Search for the cell housing the specified text and yield its [x, y] center coordinate. 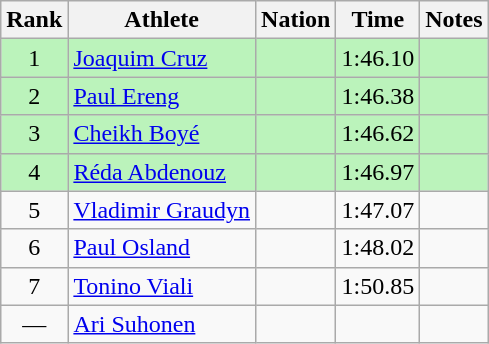
Nation [296, 20]
1:46.62 [378, 134]
1:46.38 [378, 96]
7 [34, 286]
— [34, 324]
3 [34, 134]
1:47.07 [378, 210]
Vladimir Graudyn [162, 210]
Cheikh Boyé [162, 134]
Paul Osland [162, 248]
Ari Suhonen [162, 324]
Time [378, 20]
2 [34, 96]
1:46.10 [378, 58]
5 [34, 210]
Paul Ereng [162, 96]
1:46.97 [378, 172]
4 [34, 172]
1:50.85 [378, 286]
Rank [34, 20]
Athlete [162, 20]
Joaquim Cruz [162, 58]
Notes [454, 20]
1:48.02 [378, 248]
1 [34, 58]
6 [34, 248]
Tonino Viali [162, 286]
Réda Abdenouz [162, 172]
